Output the (X, Y) coordinate of the center of the cell containing the given text.  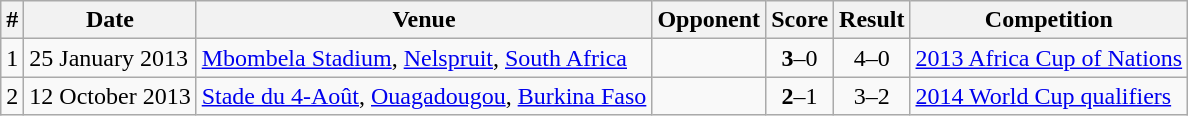
Competition (1049, 20)
2014 World Cup qualifiers (1049, 96)
Stade du 4-Août, Ouagadougou, Burkina Faso (424, 96)
Opponent (709, 20)
2–1 (800, 96)
# (12, 20)
12 October 2013 (110, 96)
Result (872, 20)
3–2 (872, 96)
Date (110, 20)
4–0 (872, 58)
2 (12, 96)
Mbombela Stadium, Nelspruit, South Africa (424, 58)
Score (800, 20)
2013 Africa Cup of Nations (1049, 58)
1 (12, 58)
25 January 2013 (110, 58)
Venue (424, 20)
3–0 (800, 58)
